Search for the cell housing the specified text and yield its [x, y] center coordinate. 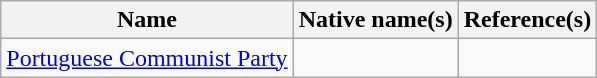
Reference(s) [528, 20]
Portuguese Communist Party [147, 58]
Native name(s) [376, 20]
Name [147, 20]
